Determine the [x, y] coordinate at the center of the cell enclosing the given text.  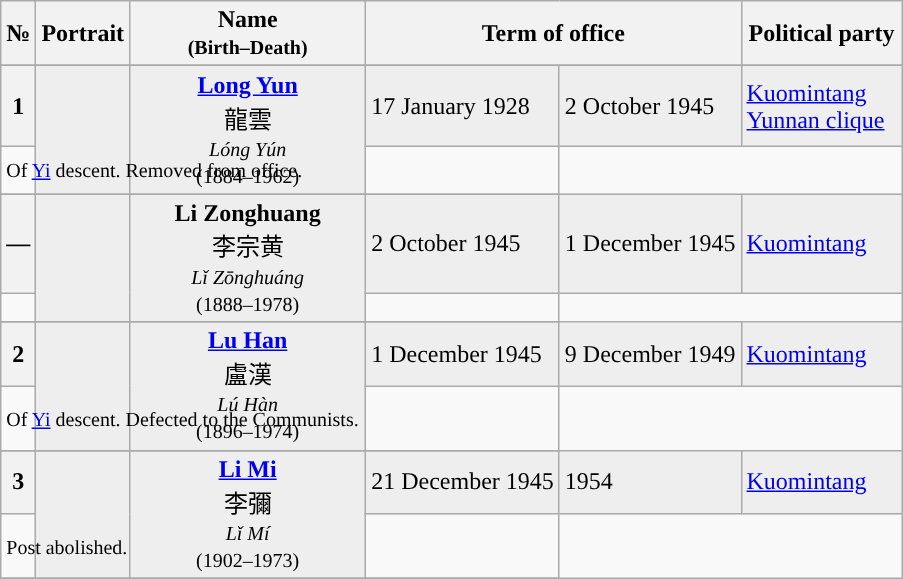
1954 [650, 482]
9 December 1949 [650, 354]
17 January 1928 [463, 106]
Term of office [554, 34]
Post abolished. [280, 546]
1 [18, 106]
Lu Han盧漢Lú Hàn(1896–1974) [248, 386]
Portrait [83, 34]
3 [18, 482]
№ [18, 34]
Name(Birth–Death) [248, 34]
2 [18, 354]
Li Zonghuang李宗黄Lǐ Zōnghuáng(1888–1978) [248, 258]
Long Yun龍雲Lóng Yún(1884–1962) [248, 130]
KuomintangYunnan clique [822, 106]
Li Mi李彌Lǐ Mí(1902–1973) [248, 514]
Of Yi descent. Removed from office. [280, 170]
21 December 1945 [463, 482]
— [18, 244]
Political party [822, 34]
Of Yi descent. Defected to the Communists. [280, 418]
